Search for the cell housing the specified text and yield its [X, Y] center coordinate. 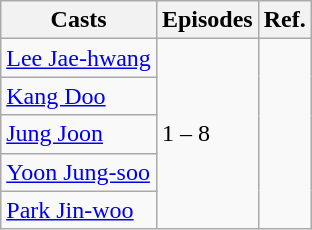
Park Jin-woo [79, 210]
Lee Jae-hwang [79, 58]
Episodes [207, 20]
Jung Joon [79, 134]
Ref. [284, 20]
Casts [79, 20]
1 – 8 [207, 134]
Yoon Jung-soo [79, 172]
Kang Doo [79, 96]
